Find where the given text appears and provide that cell's center as [X, Y] coordinate. 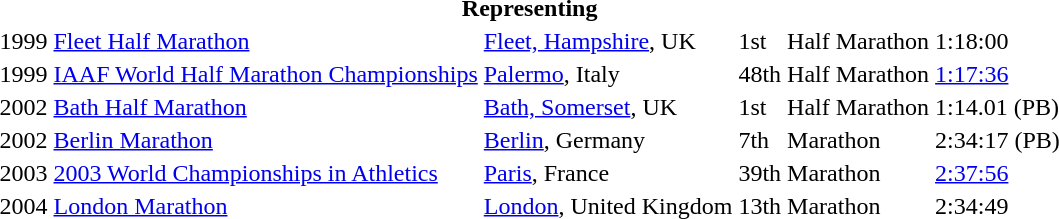
48th [760, 74]
Bath Half Marathon [266, 107]
Fleet Half Marathon [266, 41]
2003 World Championships in Athletics [266, 173]
Bath, Somerset, UK [608, 107]
Berlin, Germany [608, 140]
7th [760, 140]
Fleet, Hampshire, UK [608, 41]
39th [760, 173]
Paris, France [608, 173]
Berlin Marathon [266, 140]
Palermo, Italy [608, 74]
IAAF World Half Marathon Championships [266, 74]
